Output the [x, y] coordinate of the center of the cell containing the given text.  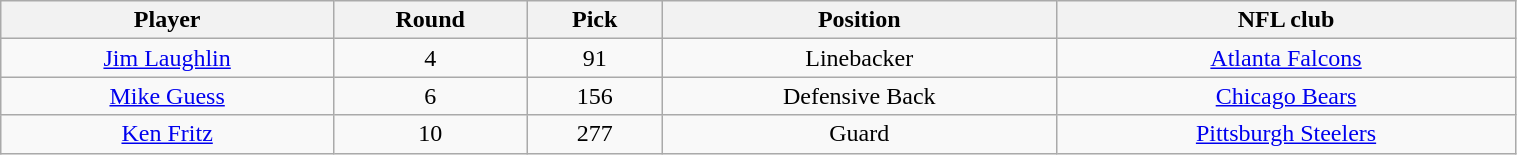
Jim Laughlin [168, 58]
Atlanta Falcons [1286, 58]
Chicago Bears [1286, 96]
Guard [860, 134]
Defensive Back [860, 96]
Round [430, 20]
Mike Guess [168, 96]
Player [168, 20]
156 [595, 96]
Position [860, 20]
Linebacker [860, 58]
91 [595, 58]
Ken Fritz [168, 134]
10 [430, 134]
NFL club [1286, 20]
277 [595, 134]
Pittsburgh Steelers [1286, 134]
Pick [595, 20]
4 [430, 58]
6 [430, 96]
